Determine the [x, y] coordinate at the center of the cell enclosing the given text.  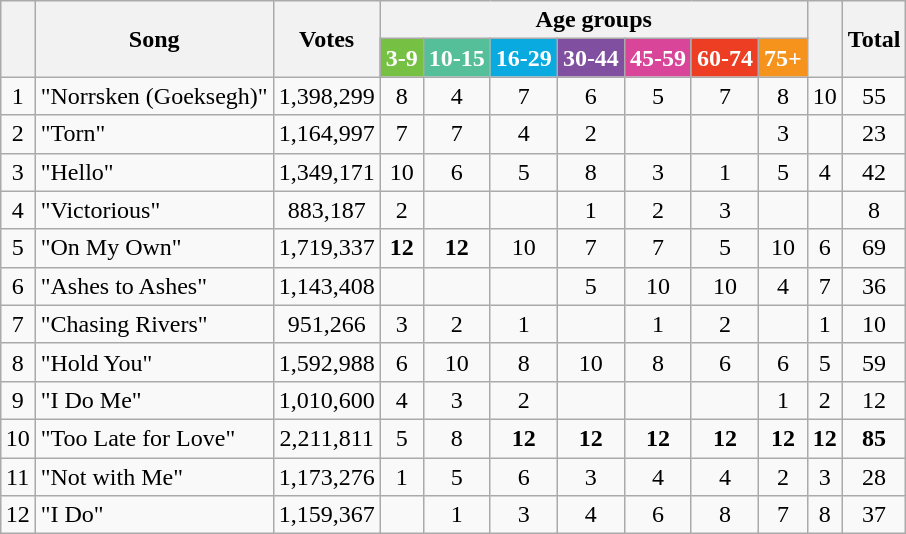
951,266 [326, 324]
9 [18, 400]
23 [874, 134]
85 [874, 438]
"I Do" [154, 515]
"On My Own" [154, 248]
1,159,367 [326, 515]
2,211,811 [326, 438]
1,173,276 [326, 477]
Votes [326, 39]
36 [874, 286]
"Hold You" [154, 362]
"Victorious" [154, 210]
30-44 [590, 58]
75+ [784, 58]
1,398,299 [326, 96]
3-9 [402, 58]
"Torn" [154, 134]
1,349,171 [326, 172]
"Norrsken (Goeksegh)" [154, 96]
1,143,408 [326, 286]
10-15 [456, 58]
Total [874, 39]
"Hello" [154, 172]
60-74 [724, 58]
1,010,600 [326, 400]
16-29 [524, 58]
"Too Late for Love" [154, 438]
59 [874, 362]
45-59 [658, 58]
1,719,337 [326, 248]
"I Do Me" [154, 400]
1,164,997 [326, 134]
37 [874, 515]
"Not with Me" [154, 477]
"Chasing Rivers" [154, 324]
42 [874, 172]
1,592,988 [326, 362]
28 [874, 477]
69 [874, 248]
Song [154, 39]
"Ashes to Ashes" [154, 286]
11 [18, 477]
Age groups [594, 20]
883,187 [326, 210]
55 [874, 96]
